For the text-containing cell, return its midpoint in [x, y] coordinate format. 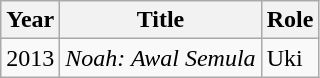
Noah: Awal Semula [160, 58]
2013 [30, 58]
Title [160, 20]
Role [290, 20]
Year [30, 20]
Uki [290, 58]
